Search for the cell housing the specified text and yield its [x, y] center coordinate. 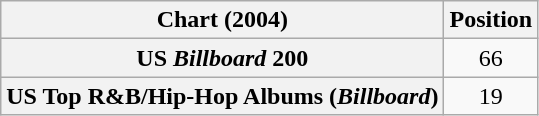
66 [491, 58]
Chart (2004) [222, 20]
19 [491, 96]
US Billboard 200 [222, 58]
US Top R&B/Hip-Hop Albums (Billboard) [222, 96]
Position [491, 20]
